Detect which cell encompasses the target text, then output its [X, Y] center coordinate. 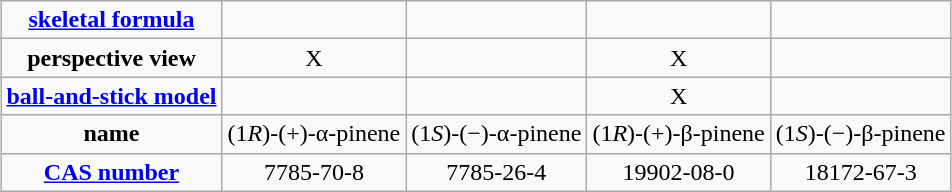
(1R)-(+)-α-pinene [314, 134]
skeletal formula [112, 20]
perspective view [112, 58]
ball-and-stick model [112, 96]
(1S)-(−)-α-pinene [496, 134]
7785-26-4 [496, 172]
(1S)-(−)-β-pinene [860, 134]
18172-67-3 [860, 172]
name [112, 134]
(1R)-(+)-β-pinene [678, 134]
7785-70-8 [314, 172]
19902-08-0 [678, 172]
CAS number [112, 172]
